Capture the cell that displays the provided text and extract its [X, Y] central coordinate. 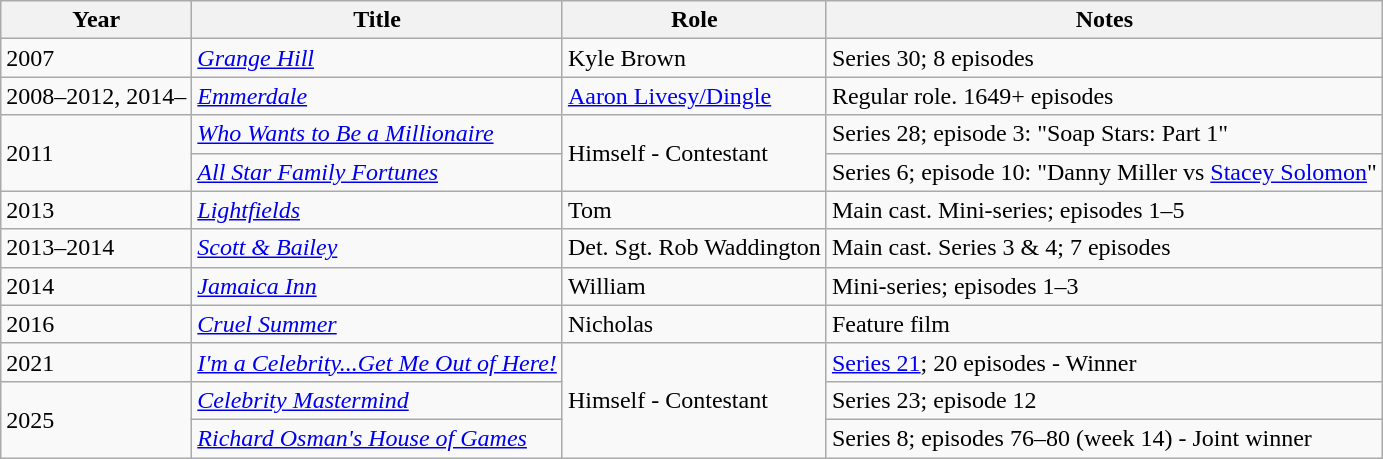
2013 [96, 210]
Series 21; 20 episodes - Winner [1104, 362]
2021 [96, 362]
Emmerdale [378, 96]
Series 23; episode 12 [1104, 400]
Series 28; episode 3: "Soap Stars: Part 1" [1104, 134]
Grange Hill [378, 58]
Title [378, 20]
Feature film [1104, 324]
Series 8; episodes 76–80 (week 14) - Joint winner [1104, 438]
2007 [96, 58]
All Star Family Fortunes [378, 172]
Lightfields [378, 210]
I'm a Celebrity...Get Me Out of Here! [378, 362]
2011 [96, 153]
2013–2014 [96, 248]
Who Wants to Be a Millionaire [378, 134]
Scott & Bailey [378, 248]
2014 [96, 286]
Cruel Summer [378, 324]
Regular role. 1649+ episodes [1104, 96]
Det. Sgt. Rob Waddington [694, 248]
Role [694, 20]
Mini-series; episodes 1–3 [1104, 286]
Aaron Livesy/Dingle [694, 96]
Main cast. Mini-series; episodes 1–5 [1104, 210]
Tom [694, 210]
Series 6; episode 10: "Danny Miller vs Stacey Solomon" [1104, 172]
2016 [96, 324]
William [694, 286]
Year [96, 20]
Celebrity Mastermind [378, 400]
Nicholas [694, 324]
2008–2012, 2014– [96, 96]
2025 [96, 419]
Main cast. Series 3 & 4; 7 episodes [1104, 248]
Jamaica Inn [378, 286]
Notes [1104, 20]
Richard Osman's House of Games [378, 438]
Series 30; 8 episodes [1104, 58]
Kyle Brown [694, 58]
